Find where the given text appears and provide that cell's center as [x, y] coordinate. 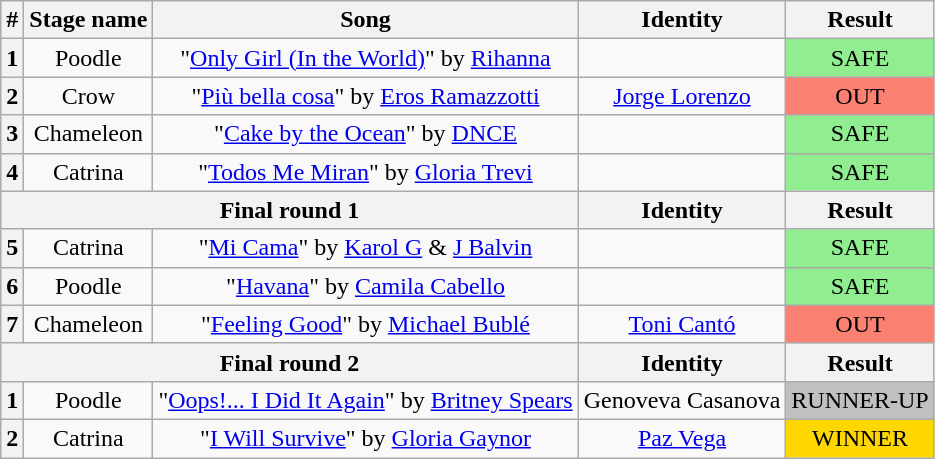
"I Will Survive" by Gloria Gaynor [366, 438]
Genoveva Casanova [682, 400]
"Mi Cama" by Karol G & J Balvin [366, 248]
WINNER [860, 438]
"Cake by the Ocean" by DNCE [366, 134]
Final round 2 [290, 362]
Song [366, 20]
4 [12, 172]
3 [12, 134]
Crow [88, 96]
"Feeling Good" by Michael Bublé [366, 324]
Stage name [88, 20]
Paz Vega [682, 438]
"Havana" by Camila Cabello [366, 286]
Final round 1 [290, 210]
Toni Cantó [682, 324]
"Più bella cosa" by Eros Ramazzotti [366, 96]
"Oops!... I Did It Again" by Britney Spears [366, 400]
RUNNER-UP [860, 400]
5 [12, 248]
Jorge Lorenzo [682, 96]
6 [12, 286]
"Only Girl (In the World)" by Rihanna [366, 58]
# [12, 20]
"Todos Me Miran" by Gloria Trevi [366, 172]
7 [12, 324]
